Return the (X, Y) coordinate for the center point of the cell that contains the specified text.  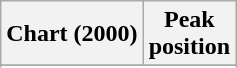
Peak position (189, 34)
Chart (2000) (72, 34)
